Search for the cell housing the specified text and yield its (X, Y) center coordinate. 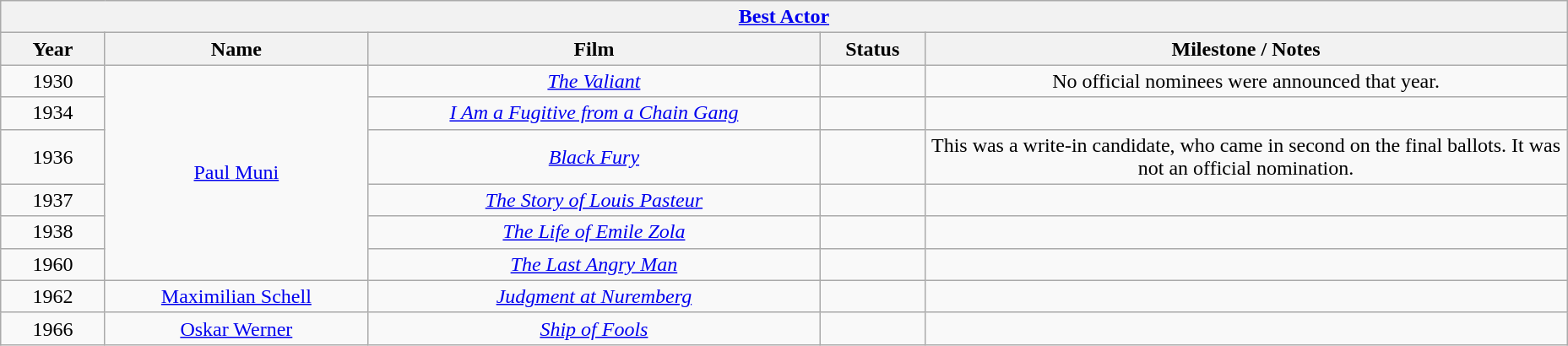
Maximilian Schell (236, 296)
Black Fury (594, 157)
1930 (53, 81)
1966 (53, 328)
Paul Muni (236, 172)
Name (236, 49)
1938 (53, 232)
Year (53, 49)
1962 (53, 296)
1934 (53, 113)
Film (594, 49)
1936 (53, 157)
Judgment at Nuremberg (594, 296)
The Story of Louis Pasteur (594, 200)
1960 (53, 264)
1937 (53, 200)
The Last Angry Man (594, 264)
Ship of Fools (594, 328)
The Life of Emile Zola (594, 232)
Oskar Werner (236, 328)
I Am a Fugitive from a Chain Gang (594, 113)
Status (872, 49)
Best Actor (784, 17)
This was a write-in candidate, who came in second on the final ballots. It was not an official nomination. (1246, 157)
Milestone / Notes (1246, 49)
The Valiant (594, 81)
No official nominees were announced that year. (1246, 81)
